Pinpoint the cell where the given text exists, returning its (x, y) midpoint coordinate. 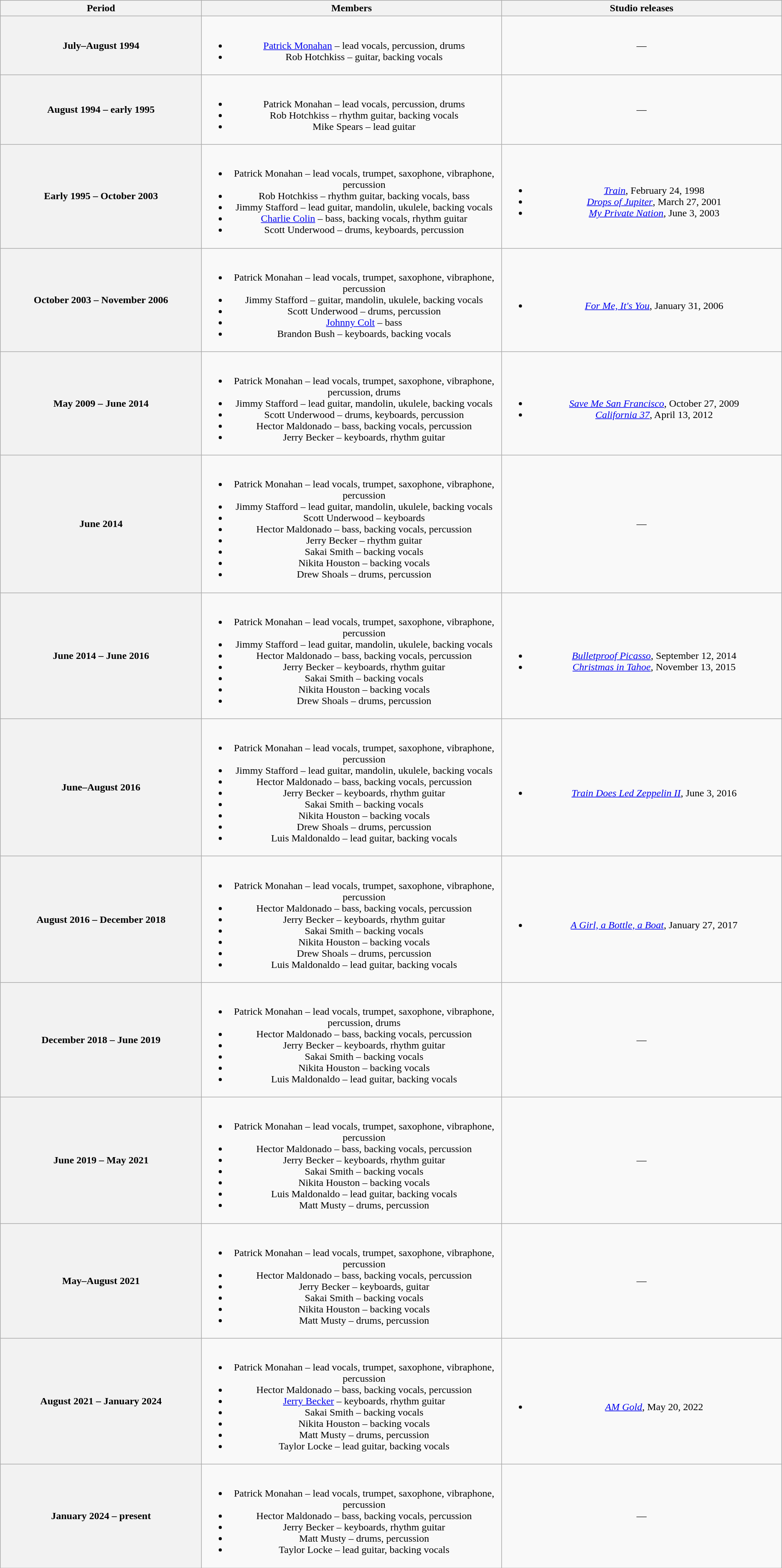
August 1994 – early 1995 (101, 109)
May–August 2021 (101, 1281)
Patrick Monahan – lead vocals, percussion, drumsRob Hotchkiss – rhythm guitar, backing vocalsMike Spears – lead guitar (352, 109)
August 2016 – December 2018 (101, 919)
Train, February 24, 1998Drops of Jupiter, March 27, 2001My Private Nation, June 3, 2003 (642, 196)
Save Me San Francisco, October 27, 2009California 37, April 13, 2012 (642, 403)
December 2018 – June 2019 (101, 1040)
May 2009 – June 2014 (101, 403)
A Girl, a Bottle, a Boat, January 27, 2017 (642, 919)
For Me, It's You, January 31, 2006 (642, 300)
June 2019 – May 2021 (101, 1160)
Studio releases (642, 8)
Period (101, 8)
AM Gold, May 20, 2022 (642, 1401)
Train Does Led Zeppelin II, June 3, 2016 (642, 788)
October 2003 – November 2006 (101, 300)
Early 1995 – October 2003 (101, 196)
June 2014 – June 2016 (101, 656)
June 2014 (101, 524)
Members (352, 8)
January 2024 – present (101, 1516)
June–August 2016 (101, 788)
Patrick Monahan – lead vocals, percussion, drumsRob Hotchkiss – guitar, backing vocals (352, 46)
Bulletproof Picasso, September 12, 2014Christmas in Tahoe, November 13, 2015 (642, 656)
July–August 1994 (101, 46)
August 2021 – January 2024 (101, 1401)
